Locate the cell with the specified text and output its [X, Y] center coordinate. 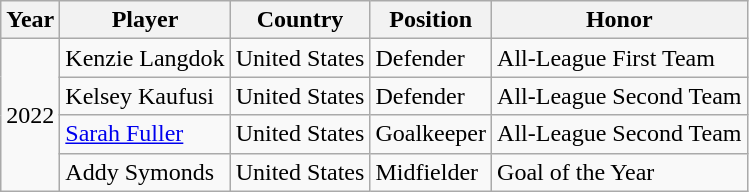
Midfielder [431, 172]
Addy Symonds [145, 172]
2022 [30, 115]
Sarah Fuller [145, 134]
Position [431, 20]
Kelsey Kaufusi [145, 96]
All-League First Team [620, 58]
Player [145, 20]
Year [30, 20]
Goalkeeper [431, 134]
Honor [620, 20]
Goal of the Year [620, 172]
Kenzie Langdok [145, 58]
Country [300, 20]
